Search for the cell housing the specified text and yield its (x, y) center coordinate. 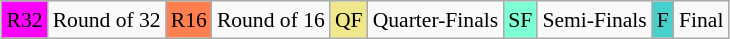
Semi-Finals (594, 20)
R32 (25, 20)
SF (520, 20)
Round of 32 (107, 20)
Round of 16 (271, 20)
Final (702, 20)
F (663, 20)
R16 (189, 20)
QF (349, 20)
Quarter-Finals (436, 20)
